Search for the cell housing the specified text and yield its [x, y] center coordinate. 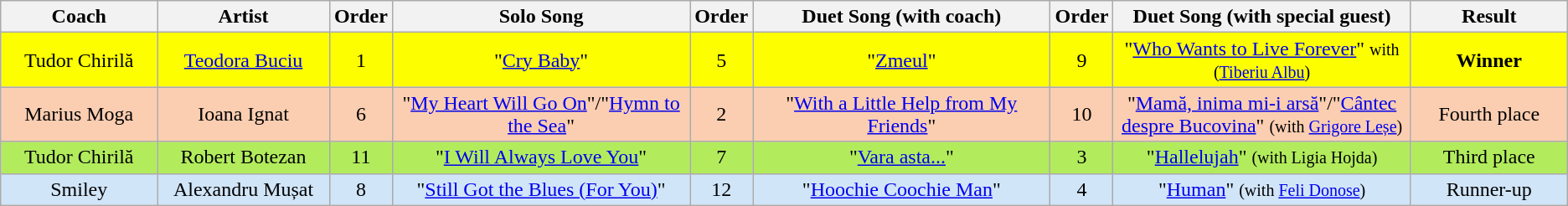
"Cry Baby" [541, 60]
"Hallelujah" (with Ligia Hojda) [1261, 157]
Duet Song (with special guest) [1261, 17]
Runner-up [1489, 189]
10 [1082, 114]
7 [722, 157]
Smiley [79, 189]
1 [360, 60]
4 [1082, 189]
Ioana Ignat [244, 114]
Marius Moga [79, 114]
12 [722, 189]
9 [1082, 60]
5 [722, 60]
"With a Little Help from My Friends" [901, 114]
"Hoochie Coochie Man" [901, 189]
11 [360, 157]
"Still Got the Blues (For You)" [541, 189]
Third place [1489, 157]
"Human" (with Feli Donose) [1261, 189]
Coach [79, 17]
Solo Song [541, 17]
6 [360, 114]
"My Heart Will Go On"/"Hymn to the Sea" [541, 114]
Robert Botezan [244, 157]
"I Will Always Love You" [541, 157]
"Zmeul" [901, 60]
Teodora Buciu [244, 60]
"Mamă, inima mi-i arsă"/"Cântec despre Bucovina" (with Grigore Leșe) [1261, 114]
"Who Wants to Live Forever" with (Tiberiu Albu) [1261, 60]
Alexandru Mușat [244, 189]
Result [1489, 17]
Artist [244, 17]
Fourth place [1489, 114]
8 [360, 189]
Winner [1489, 60]
3 [1082, 157]
Duet Song (with coach) [901, 17]
"Vara asta..." [901, 157]
2 [722, 114]
